Detect which cell encompasses the target text, then output its [x, y] center coordinate. 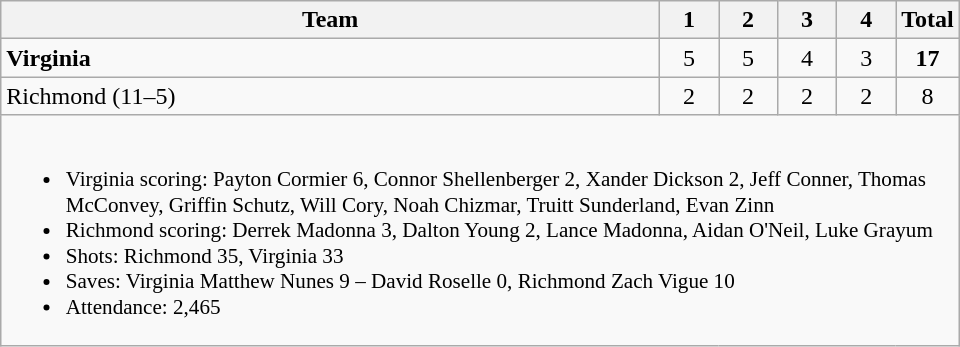
17 [928, 58]
Total [928, 20]
Team [330, 20]
1 [688, 20]
Richmond (11–5) [330, 96]
Virginia [330, 58]
8 [928, 96]
